Locate the cell with the specified text and output its [x, y] center coordinate. 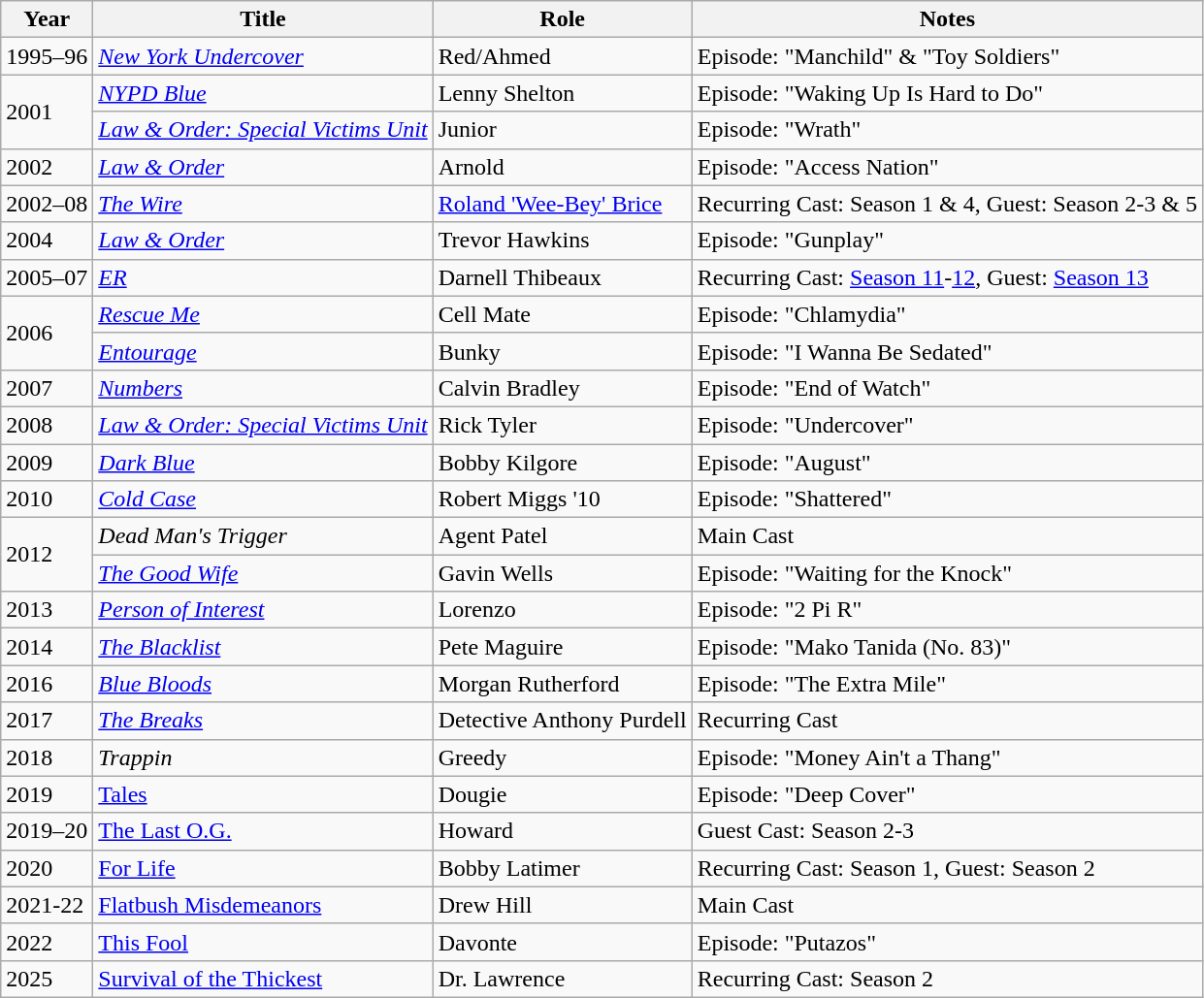
Bunky [563, 351]
Episode: "Wrath" [947, 130]
Trappin [263, 757]
Gavin Wells [563, 573]
2009 [47, 463]
Recurring Cast: Season 11-12, Guest: Season 13 [947, 277]
Dead Man's Trigger [263, 536]
Drew Hill [563, 905]
Tales [263, 794]
2004 [47, 241]
New York Undercover [263, 56]
2002 [47, 167]
Pete Maguire [563, 647]
Lorenzo [563, 610]
2006 [47, 333]
Calvin Bradley [563, 388]
2019–20 [47, 831]
Episode: "Money Ain't a Thang" [947, 757]
The Wire [263, 204]
Robert Miggs '10 [563, 499]
Recurring Cast: Season 1 & 4, Guest: Season 2-3 & 5 [947, 204]
Detective Anthony Purdell [563, 721]
Cold Case [263, 499]
For Life [263, 868]
Entourage [263, 351]
Blue Bloods [263, 684]
2019 [47, 794]
Episode: "Waiting for the Knock" [947, 573]
Davonte [563, 942]
Howard [563, 831]
The Last O.G. [263, 831]
2021-22 [47, 905]
Numbers [263, 388]
Dr. Lawrence [563, 979]
2014 [47, 647]
Bobby Latimer [563, 868]
1995–96 [47, 56]
Person of Interest [263, 610]
Rescue Me [263, 314]
2002–08 [47, 204]
2025 [47, 979]
The Breaks [263, 721]
ER [263, 277]
2007 [47, 388]
This Fool [263, 942]
Darnell Thibeaux [563, 277]
Episode: "August" [947, 463]
2016 [47, 684]
2018 [47, 757]
Recurring Cast: Season 2 [947, 979]
Episode: "Waking Up Is Hard to Do" [947, 93]
Bobby Kilgore [563, 463]
2022 [47, 942]
Arnold [563, 167]
Role [563, 19]
Lenny Shelton [563, 93]
Title [263, 19]
Episode: "Deep Cover" [947, 794]
Red/Ahmed [563, 56]
Roland 'Wee-Bey' Brice [563, 204]
2008 [47, 425]
Dark Blue [263, 463]
Greedy [563, 757]
Dougie [563, 794]
2001 [47, 112]
Year [47, 19]
Episode: "Putazos" [947, 942]
Notes [947, 19]
Episode: "Chlamydia" [947, 314]
Episode: "The Extra Mile" [947, 684]
Guest Cast: Season 2-3 [947, 831]
Trevor Hawkins [563, 241]
Rick Tyler [563, 425]
Episode: "End of Watch" [947, 388]
Episode: "Manchild" & "Toy Soldiers" [947, 56]
2005–07 [47, 277]
2012 [47, 555]
The Blacklist [263, 647]
Recurring Cast: Season 1, Guest: Season 2 [947, 868]
NYPD Blue [263, 93]
The Good Wife [263, 573]
Episode: "2 Pi R" [947, 610]
Morgan Rutherford [563, 684]
Episode: "I Wanna Be Sedated" [947, 351]
2017 [47, 721]
2010 [47, 499]
2013 [47, 610]
2020 [47, 868]
Episode: "Gunplay" [947, 241]
Episode: "Undercover" [947, 425]
Episode: "Access Nation" [947, 167]
Recurring Cast [947, 721]
Flatbush Misdemeanors [263, 905]
Survival of the Thickest [263, 979]
Agent Patel [563, 536]
Junior [563, 130]
Cell Mate [563, 314]
Episode: "Shattered" [947, 499]
Episode: "Mako Tanida (No. 83)" [947, 647]
